Extract the (X, Y) coordinate from the center of the cell holding the provided text.  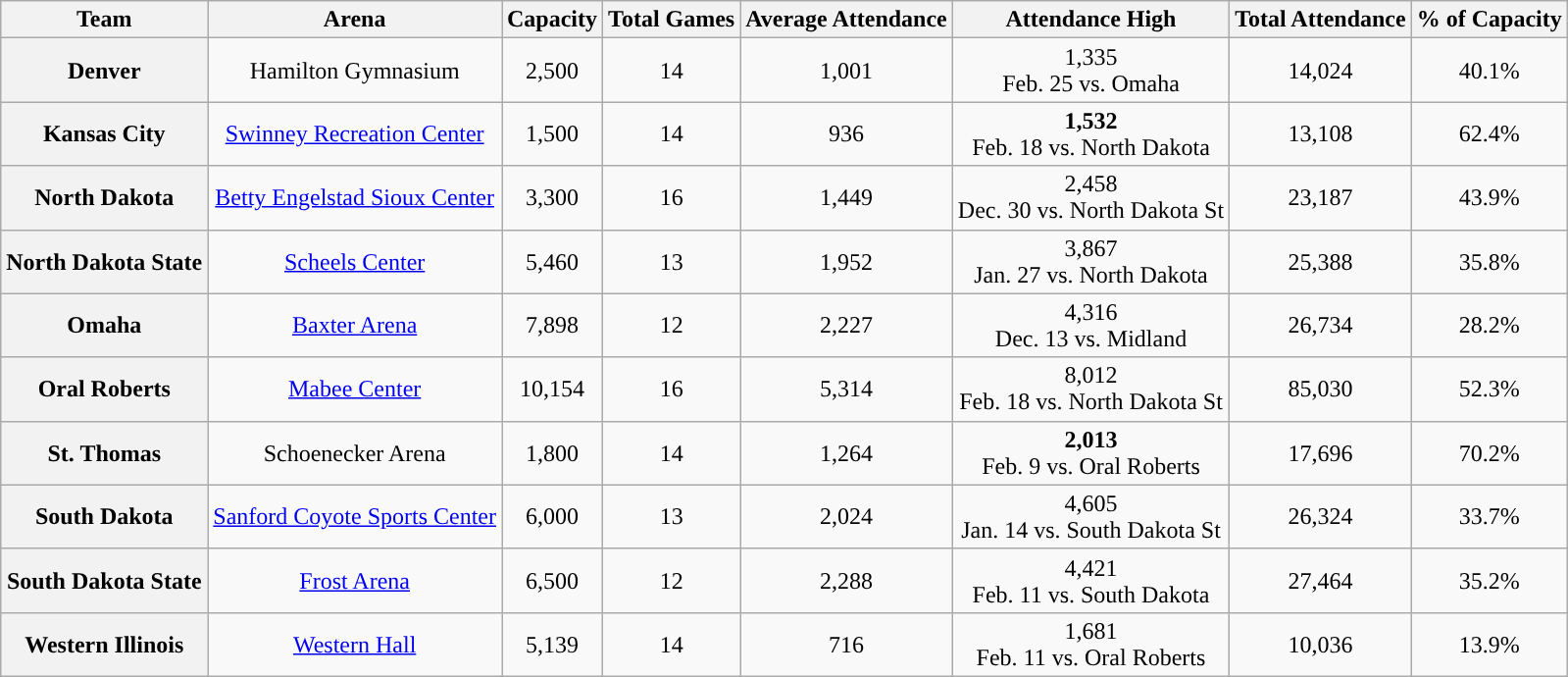
6,500 (553, 581)
2,024 (847, 516)
35.2% (1489, 581)
26,324 (1321, 516)
Attendance High (1090, 20)
% of Capacity (1489, 20)
40.1% (1489, 71)
43.9% (1489, 198)
33.7% (1489, 516)
10,036 (1321, 644)
14,024 (1321, 71)
North Dakota (104, 198)
St. Thomas (104, 453)
1,500 (553, 133)
13.9% (1489, 644)
3,300 (553, 198)
1,335Feb. 25 vs. Omaha (1090, 71)
Frost Arena (355, 581)
8,012Feb. 18 vs. North Dakota St (1090, 389)
85,030 (1321, 389)
3,867Jan. 27 vs. North Dakota (1090, 261)
936 (847, 133)
Swinney Recreation Center (355, 133)
Denver (104, 71)
35.8% (1489, 261)
52.3% (1489, 389)
Baxter Arena (355, 326)
South Dakota (104, 516)
2,227 (847, 326)
1,681Feb. 11 vs. Oral Roberts (1090, 644)
1,532Feb. 18 vs. North Dakota (1090, 133)
Average Attendance (847, 20)
25,388 (1321, 261)
1,449 (847, 198)
Mabee Center (355, 389)
716 (847, 644)
1,264 (847, 453)
2,288 (847, 581)
7,898 (553, 326)
2,458Dec. 30 vs. North Dakota St (1090, 198)
26,734 (1321, 326)
South Dakota State (104, 581)
4,316Dec. 13 vs. Midland (1090, 326)
17,696 (1321, 453)
23,187 (1321, 198)
Betty Engelstad Sioux Center (355, 198)
Western Illinois (104, 644)
5,460 (553, 261)
28.2% (1489, 326)
5,139 (553, 644)
Sanford Coyote Sports Center (355, 516)
Omaha (104, 326)
North Dakota State (104, 261)
Western Hall (355, 644)
Hamilton Gymnasium (355, 71)
Scheels Center (355, 261)
13,108 (1321, 133)
4,421Feb. 11 vs. South Dakota (1090, 581)
Oral Roberts (104, 389)
70.2% (1489, 453)
Kansas City (104, 133)
10,154 (553, 389)
2,013Feb. 9 vs. Oral Roberts (1090, 453)
6,000 (553, 516)
Total Games (672, 20)
Capacity (553, 20)
Team (104, 20)
1,001 (847, 71)
Arena (355, 20)
5,314 (847, 389)
27,464 (1321, 581)
1,952 (847, 261)
2,500 (553, 71)
62.4% (1489, 133)
1,800 (553, 453)
4,605Jan. 14 vs. South Dakota St (1090, 516)
Total Attendance (1321, 20)
Schoenecker Arena (355, 453)
